Provide the [X, Y] coordinate of the cell's center where the given text is located.  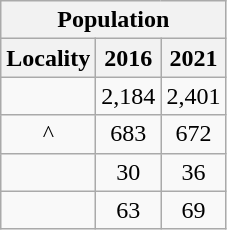
683 [128, 134]
2,184 [128, 96]
Population [114, 20]
2,401 [194, 96]
2021 [194, 58]
36 [194, 172]
Locality [48, 58]
30 [128, 172]
672 [194, 134]
63 [128, 210]
69 [194, 210]
^ [48, 134]
2016 [128, 58]
